For the text-containing cell, return its midpoint in (x, y) coordinate format. 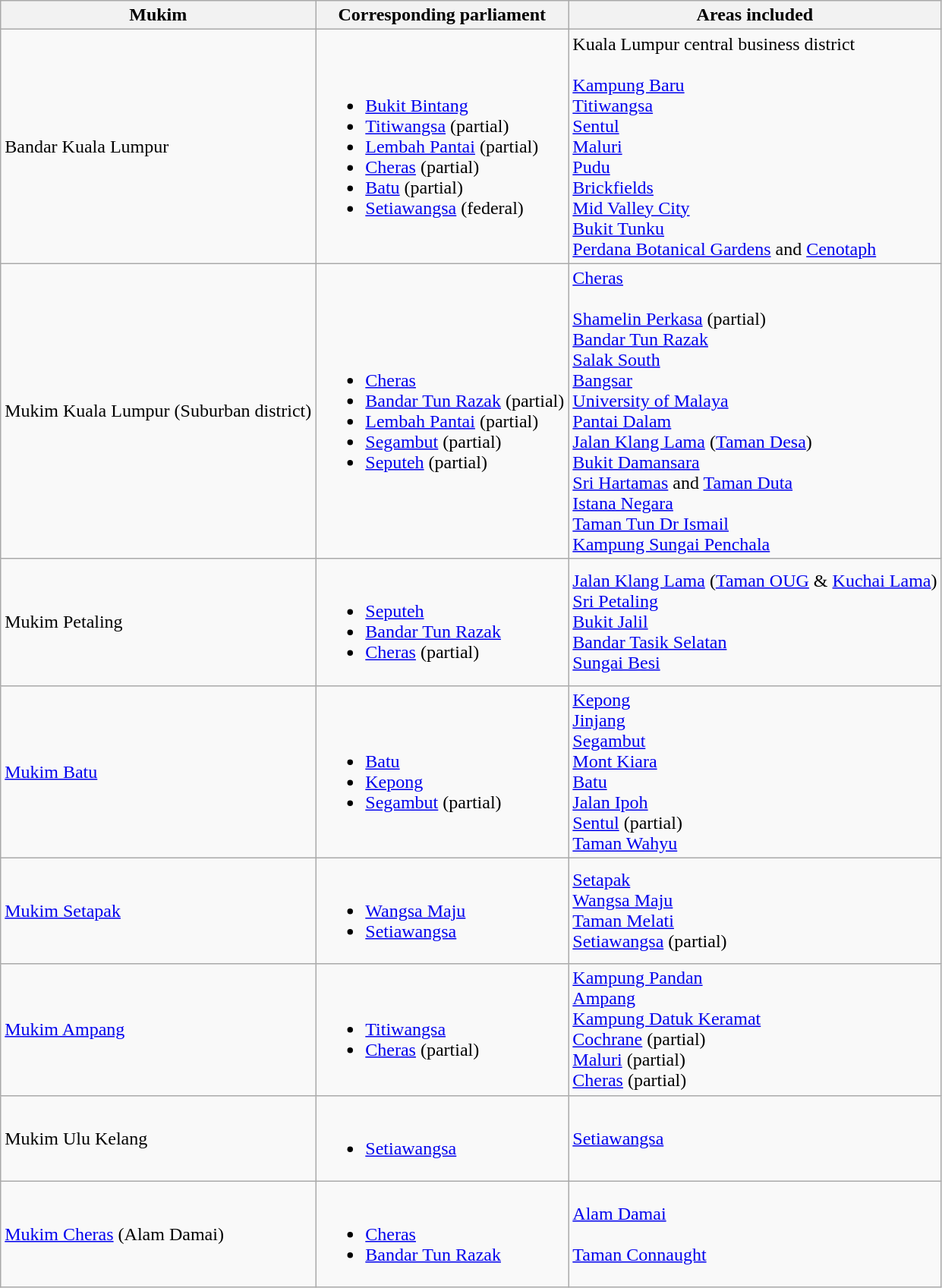
TitiwangsaCheras (partial) (442, 1029)
CherasBandar Tun Razak (442, 1234)
Bandar Kuala Lumpur (158, 146)
Mukim Ulu Kelang (158, 1138)
Corresponding parliament (442, 15)
Mukim Batu (158, 771)
SetapakWangsa Maju Taman Melati Setiawangsa (partial) (755, 911)
Areas included (755, 15)
BatuKepongSegambut (partial) (442, 771)
Mukim Ampang (158, 1029)
Bukit BintangTitiwangsa (partial)Lembah Pantai (partial)Cheras (partial)Batu (partial)Setiawangsa (federal) (442, 146)
KepongJinjang Segambut Mont Kiara Batu Jalan Ipoh Sentul (partial) Taman Wahyu (755, 771)
Mukim (158, 15)
Kampung PandanAmpang Kampung Datuk Keramat Cochrane (partial) Maluri (partial) Cheras (partial) (755, 1029)
SeputehBandar Tun RazakCheras (partial) (442, 622)
CherasBandar Tun Razak (partial)Lembah Pantai (partial)Segambut (partial)Seputeh (partial) (442, 411)
Alam DamaiTaman Connaught (755, 1234)
Jalan Klang Lama (Taman OUG & Kuchai Lama)Sri Petaling Bukit Jalil Bandar Tasik Selatan Sungai Besi (755, 622)
Mukim Petaling (158, 622)
Wangsa MajuSetiawangsa (442, 911)
Mukim Cheras (Alam Damai) (158, 1234)
Mukim Setapak (158, 911)
Mukim Kuala Lumpur (Suburban district) (158, 411)
